Find where the given text appears and provide that cell's center as (X, Y) coordinate. 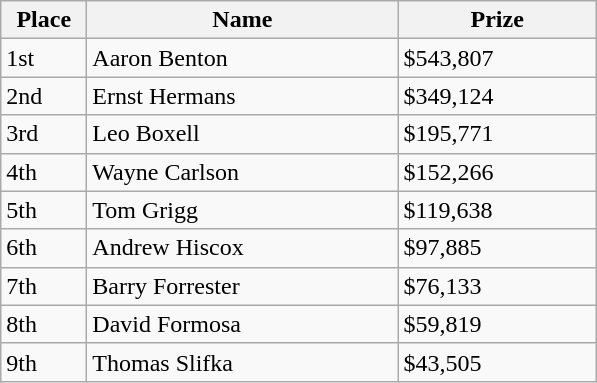
1st (44, 58)
Andrew Hiscox (242, 248)
9th (44, 362)
$195,771 (498, 134)
$76,133 (498, 286)
Prize (498, 20)
8th (44, 324)
Aaron Benton (242, 58)
7th (44, 286)
Tom Grigg (242, 210)
2nd (44, 96)
$543,807 (498, 58)
5th (44, 210)
Barry Forrester (242, 286)
$97,885 (498, 248)
Leo Boxell (242, 134)
Place (44, 20)
Wayne Carlson (242, 172)
David Formosa (242, 324)
$119,638 (498, 210)
$59,819 (498, 324)
$152,266 (498, 172)
$349,124 (498, 96)
Name (242, 20)
4th (44, 172)
$43,505 (498, 362)
3rd (44, 134)
Ernst Hermans (242, 96)
6th (44, 248)
Thomas Slifka (242, 362)
